Determine the (X, Y) coordinate at the center of the cell enclosing the given text.  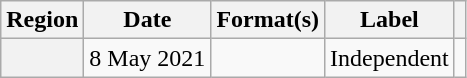
Format(s) (268, 20)
Label (390, 20)
Date (148, 20)
Independent (390, 58)
Region (42, 20)
8 May 2021 (148, 58)
